Pinpoint the cell where the given text exists, returning its (X, Y) midpoint coordinate. 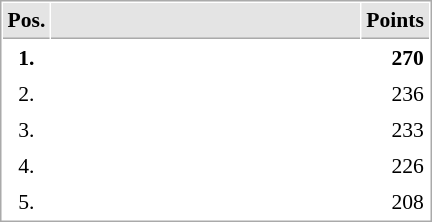
4. (26, 165)
3. (26, 129)
Pos. (26, 21)
2. (26, 93)
226 (396, 165)
208 (396, 201)
233 (396, 129)
Points (396, 21)
1. (26, 57)
236 (396, 93)
270 (396, 57)
5. (26, 201)
